Detect which cell encompasses the target text, then output its (x, y) center coordinate. 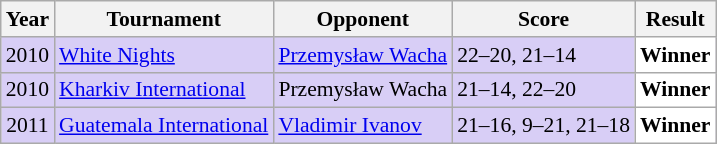
Result (676, 19)
21–14, 22–20 (544, 90)
Score (544, 19)
Tournament (164, 19)
22–20, 21–14 (544, 55)
Opponent (362, 19)
2011 (28, 126)
Vladimir Ivanov (362, 126)
Year (28, 19)
21–16, 9–21, 21–18 (544, 126)
White Nights (164, 55)
Guatemala International (164, 126)
Kharkiv International (164, 90)
